From the cell containing the given text, extract its center point as (X, Y) coordinate. 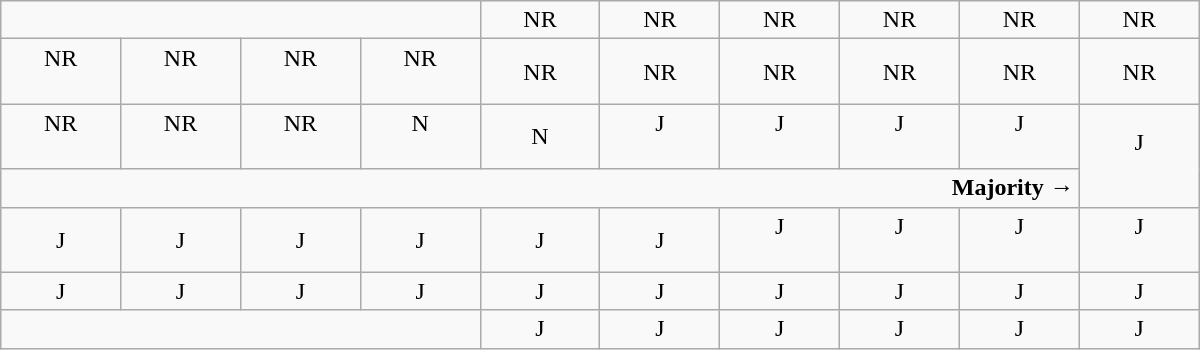
Majority → (540, 188)
